Scan for the cell matching the given text and deliver its [X, Y] coordinate at center. 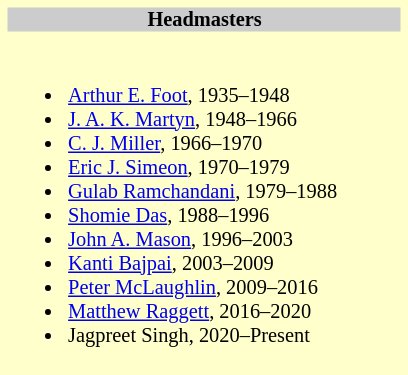
Headmasters [204, 20]
